Identify which cell holds the provided text, then report its (X, Y) central coordinate. 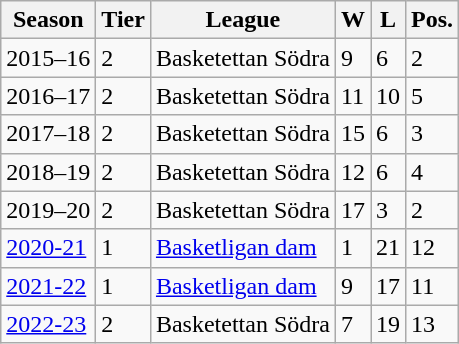
10 (388, 96)
2019–20 (48, 210)
Tier (124, 20)
2017–18 (48, 134)
League (242, 20)
W (352, 20)
2020-21 (48, 248)
2021-22 (48, 286)
19 (388, 324)
Season (48, 20)
2016–17 (48, 96)
Pos. (432, 20)
4 (432, 172)
L (388, 20)
7 (352, 324)
5 (432, 96)
21 (388, 248)
13 (432, 324)
2015–16 (48, 58)
15 (352, 134)
2022-23 (48, 324)
2018–19 (48, 172)
